Find where the given text appears and provide that cell's center as [X, Y] coordinate. 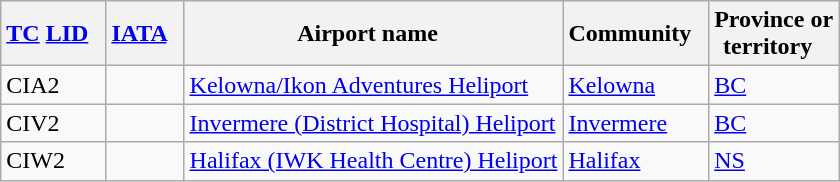
Halifax [636, 161]
Community [636, 34]
Kelowna/Ikon Adventures Heliport [374, 85]
TC LID [54, 34]
IATA [145, 34]
Halifax (IWK Health Centre) Heliport [374, 161]
Invermere [636, 123]
Kelowna [636, 85]
NS [774, 161]
Airport name [374, 34]
Province orterritory [774, 34]
CIA2 [54, 85]
CIW2 [54, 161]
CIV2 [54, 123]
Invermere (District Hospital) Heliport [374, 123]
